Identify which cell holds the provided text, then report its (X, Y) central coordinate. 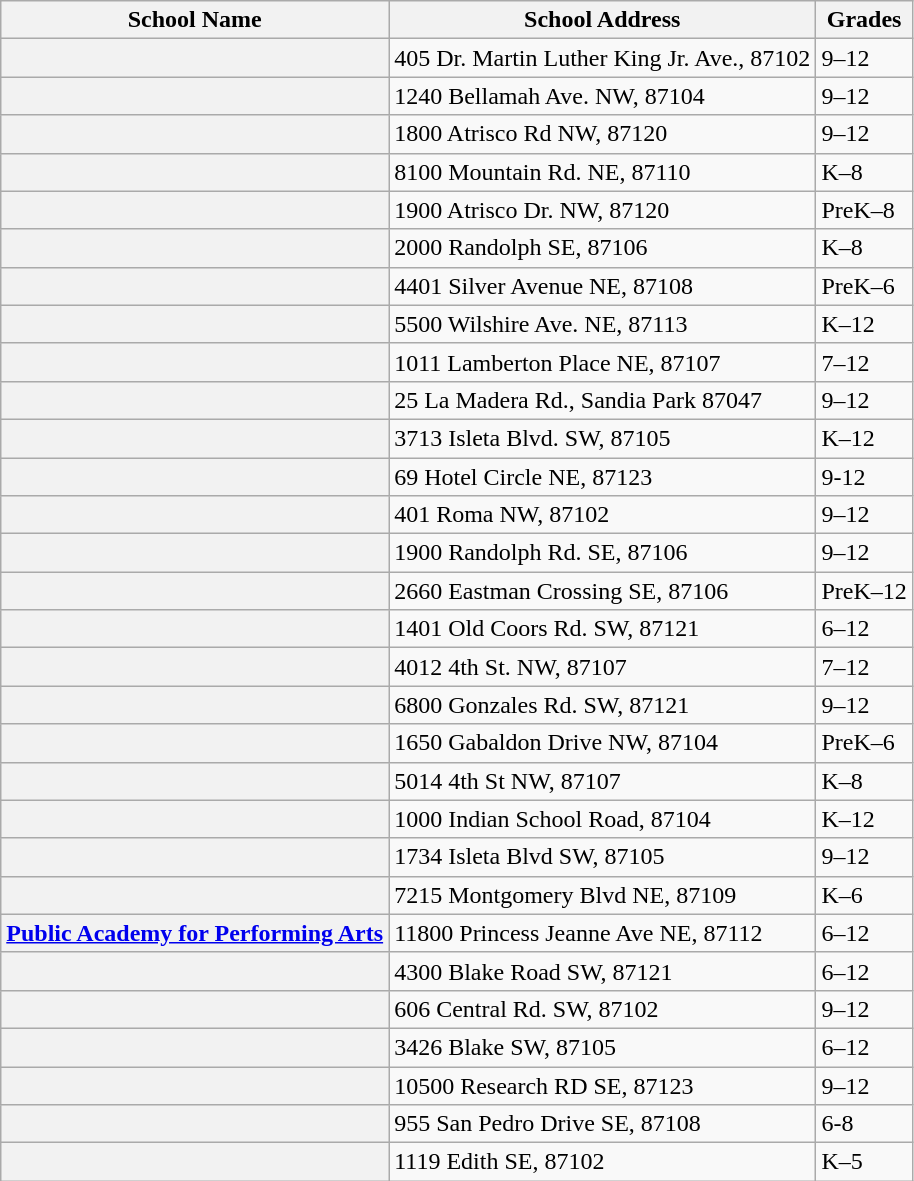
PreK–8 (864, 210)
69 Hotel Circle NE, 87123 (602, 477)
2000 Randolph SE, 87106 (602, 248)
606 Central Rd. SW, 87102 (602, 1009)
5500 Wilshire Ave. NE, 87113 (602, 324)
1900 Atrisco Dr. NW, 87120 (602, 210)
1900 Randolph Rd. SE, 87106 (602, 553)
405 Dr. Martin Luther King Jr. Ave., 87102 (602, 58)
5014 4th St NW, 87107 (602, 781)
1401 Old Coors Rd. SW, 87121 (602, 629)
1000 Indian School Road, 87104 (602, 819)
1650 Gabaldon Drive NW, 87104 (602, 743)
School Name (195, 20)
K–6 (864, 895)
School Address (602, 20)
3713 Isleta Blvd. SW, 87105 (602, 438)
6800 Gonzales Rd. SW, 87121 (602, 705)
Public Academy for Performing Arts (195, 933)
1119 Edith SE, 87102 (602, 1162)
1734 Isleta Blvd SW, 87105 (602, 857)
1011 Lamberton Place NE, 87107 (602, 362)
401 Roma NW, 87102 (602, 515)
Grades (864, 20)
9-12 (864, 477)
3426 Blake SW, 87105 (602, 1047)
1800 Atrisco Rd NW, 87120 (602, 134)
7215 Montgomery Blvd NE, 87109 (602, 895)
4300 Blake Road SW, 87121 (602, 971)
4401 Silver Avenue NE, 87108 (602, 286)
10500 Research RD SE, 87123 (602, 1085)
955 San Pedro Drive SE, 87108 (602, 1124)
K–5 (864, 1162)
25 La Madera Rd., Sandia Park 87047 (602, 400)
PreK–12 (864, 591)
11800 Princess Jeanne Ave NE, 87112 (602, 933)
8100 Mountain Rd. NE, 87110 (602, 172)
1240 Bellamah Ave. NW, 87104 (602, 96)
4012 4th St. NW, 87107 (602, 667)
2660 Eastman Crossing SE, 87106 (602, 591)
6-8 (864, 1124)
